Return the [x, y] coordinate for the center point of the cell that contains the specified text.  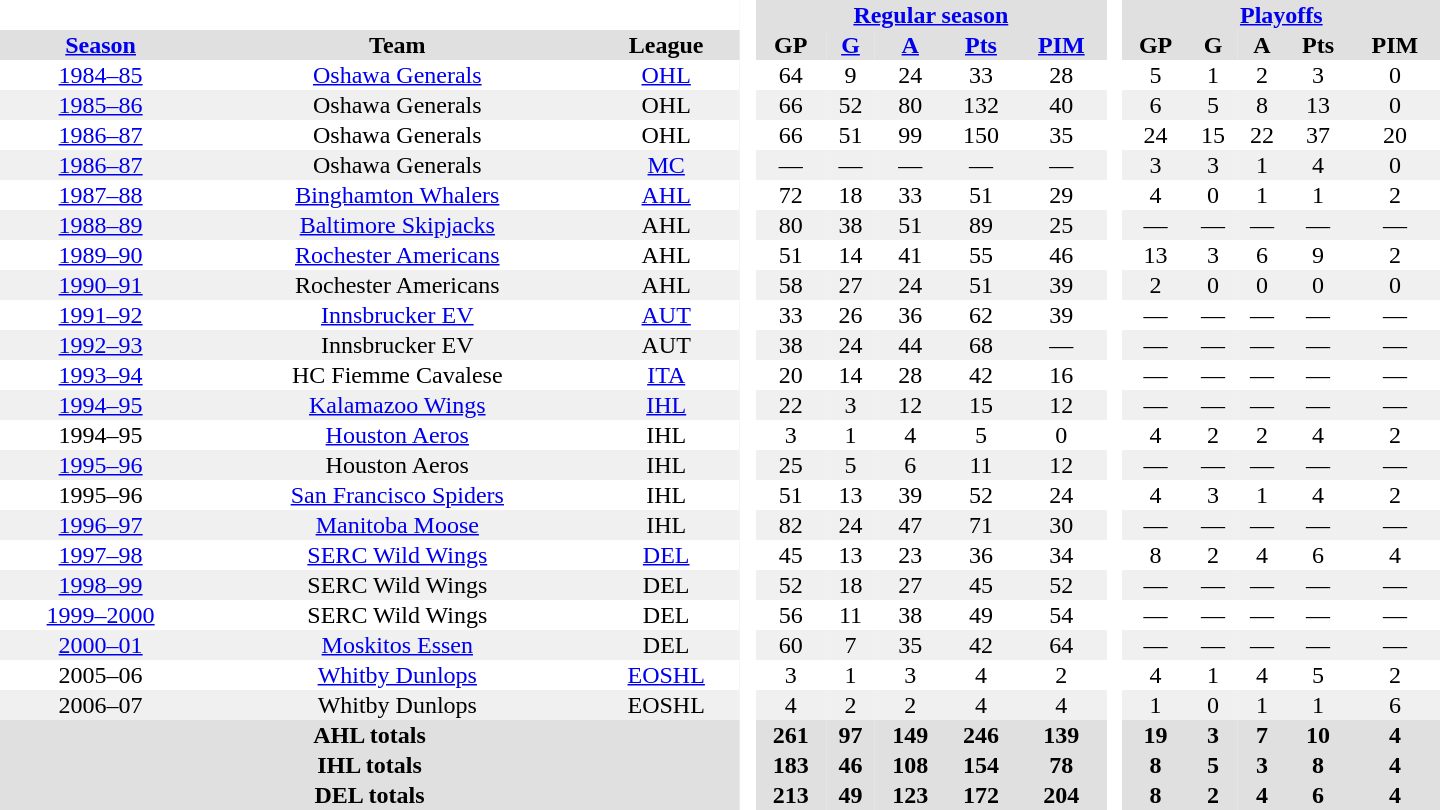
54 [1061, 615]
132 [982, 105]
41 [910, 255]
1998–99 [100, 585]
1991–92 [100, 315]
10 [1318, 735]
San Francisco Spiders [397, 495]
261 [790, 735]
26 [850, 315]
DEL totals [370, 795]
HC Fiemme Cavalese [397, 375]
19 [1156, 735]
Playoffs [1282, 15]
Season [100, 45]
82 [790, 525]
1984–85 [100, 75]
2000–01 [100, 645]
55 [982, 255]
AHL totals [370, 735]
23 [910, 555]
MC [666, 165]
1999–2000 [100, 615]
78 [1061, 765]
150 [982, 135]
139 [1061, 735]
172 [982, 795]
71 [982, 525]
1988–89 [100, 225]
1993–94 [100, 375]
246 [982, 735]
16 [1061, 375]
1996–97 [100, 525]
Regular season [930, 15]
89 [982, 225]
1990–91 [100, 285]
29 [1061, 195]
1997–98 [100, 555]
99 [910, 135]
97 [850, 735]
34 [1061, 555]
1992–93 [100, 345]
183 [790, 765]
1987–88 [100, 195]
Moskitos Essen [397, 645]
60 [790, 645]
Team [397, 45]
Binghamton Whalers [397, 195]
149 [910, 735]
108 [910, 765]
213 [790, 795]
1989–90 [100, 255]
123 [910, 795]
1985–86 [100, 105]
72 [790, 195]
62 [982, 315]
204 [1061, 795]
ITA [666, 375]
56 [790, 615]
2006–07 [100, 705]
IHL totals [370, 765]
Manitoba Moose [397, 525]
30 [1061, 525]
68 [982, 345]
47 [910, 525]
Kalamazoo Wings [397, 405]
37 [1318, 135]
40 [1061, 105]
Baltimore Skipjacks [397, 225]
2005–06 [100, 675]
League [666, 45]
154 [982, 765]
58 [790, 285]
44 [910, 345]
